Return [x, y] of the center of cell containing provided text 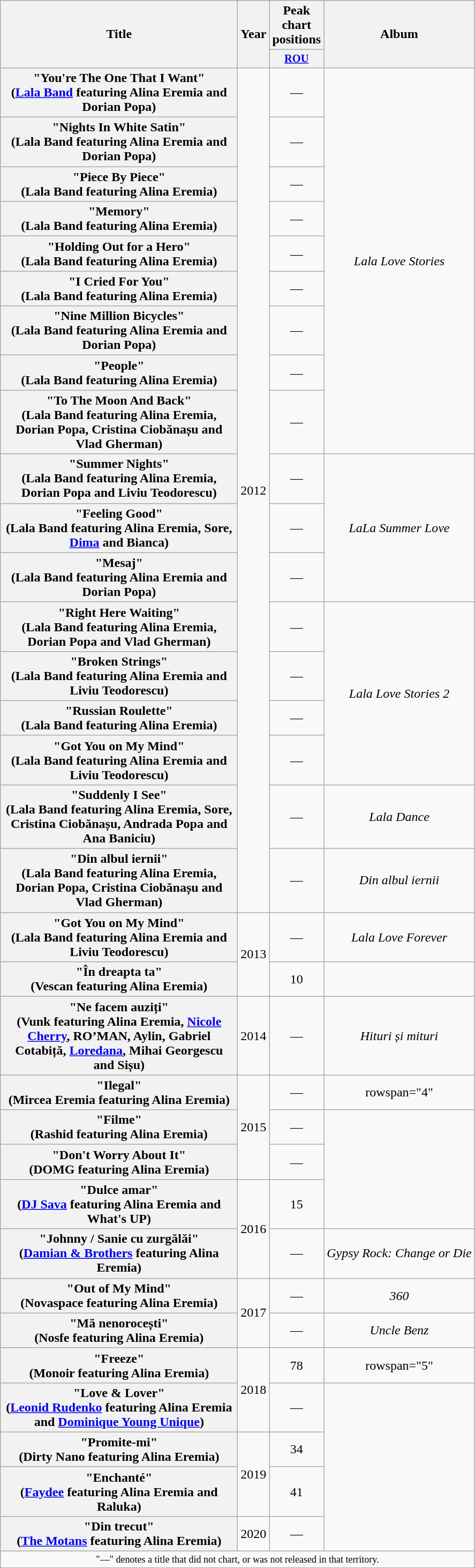
360 [399, 1296]
2015 [254, 1128]
Album [399, 34]
"Don't Worry About It"(DOMG featuring Alina Eremia) [119, 1162]
Din albul iernii [399, 881]
"Suddenly I See"(Lala Band featuring Alina Eremia, Sore, Cristina Ciobănașu, Andrada Popa and Ana Baniciu) [119, 817]
"—" denotes a title that did not chart, or was not released in that territory. [238, 1559]
Year [254, 34]
"Out of My Mind"(Novaspace featuring Alina Eremia) [119, 1296]
Lala Love Stories [399, 260]
2017 [254, 1313]
"I Cried For You"(Lala Band featuring Alina Eremia) [119, 288]
34 [297, 1449]
Hituri și mituri [399, 1036]
rowspan="5" [399, 1365]
"Din trecut"(The Motans featuring Alina Eremia) [119, 1534]
ROU [297, 59]
"Enchanté"(Faydee featuring Alina Eremia and Raluka) [119, 1491]
Peak chart positions [297, 25]
15 [297, 1204]
"Freeze"(Monoir featuring Alina Eremia) [119, 1365]
"Broken Strings"(Lala Band featuring Alina Eremia and Liviu Teodorescu) [119, 676]
"Ne facem auziți"(Vunk featuring Alina Eremia, Nicole Cherry, RO’MAN, Aylin, Gabriel Cotabiță, Loredana, Mihai Georgescu and Sișu) [119, 1036]
10 [297, 980]
LaLa Summer Love [399, 528]
"Nights In White Satin"(Lala Band featuring Alina Eremia and Dorian Popa) [119, 142]
"Mesaj"(Lala Band featuring Alina Eremia and Dorian Popa) [119, 577]
Lala Love Forever [399, 937]
"Holding Out for a Hero"(Lala Band featuring Alina Eremia) [119, 254]
Title [119, 34]
41 [297, 1491]
"You're The One That I Want"(Lala Band featuring Alina Eremia and Dorian Popa) [119, 92]
"Russian Roulette"(Lala Band featuring Alina Eremia) [119, 718]
"To The Moon And Back"(Lala Band featuring Alina Eremia, Dorian Popa, Cristina Ciobănașu and Vlad Gherman) [119, 422]
2014 [254, 1036]
2019 [254, 1474]
"Din albul iernii"(Lala Band featuring Alina Eremia, Dorian Popa, Cristina Ciobănașu and Vlad Gherman) [119, 881]
"People"(Lala Band featuring Alina Eremia) [119, 373]
"Right Here Waiting"(Lala Band featuring Alina Eremia, Dorian Popa and Vlad Gherman) [119, 626]
"Feeling Good"(Lala Band featuring Alina Eremia, Sore, Dima and Bianca) [119, 528]
"Piece By Piece"(Lala Band featuring Alina Eremia) [119, 184]
"Love & Lover"(Leonid Rudenko featuring Alina Eremia and Dominique Young Unique) [119, 1407]
"Mă nenorocești"(Nosfe featuring Alina Eremia) [119, 1330]
"Promite-mi"(Dirty Nano featuring Alina Eremia) [119, 1449]
Lala Dance [399, 817]
Uncle Benz [399, 1330]
"Summer Nights"(Lala Band featuring Alina Eremia, Dorian Popa and Liviu Teodorescu) [119, 479]
"Johnny / Sanie cu zurgălăi"(Damian & Brothers featuring Alina Eremia) [119, 1253]
rowspan="4" [399, 1092]
"În dreapta ta"(Vescan featuring Alina Eremia) [119, 980]
"Dulce amar"(DJ Sava featuring Alina Eremia and What's UP) [119, 1204]
Lala Love Stories 2 [399, 693]
2016 [254, 1229]
Gypsy Rock: Change or Die [399, 1253]
2018 [254, 1390]
2020 [254, 1534]
78 [297, 1365]
"Nine Million Bicycles"(Lala Band featuring Alina Eremia and Dorian Popa) [119, 331]
"Filme"(Rashid featuring Alina Eremia) [119, 1128]
"Memory"(Lala Band featuring Alina Eremia) [119, 219]
2012 [254, 490]
"Ilegal"(Mircea Eremia featuring Alina Eremia) [119, 1092]
2013 [254, 955]
